From the cell containing the given text, extract its center point as [x, y] coordinate. 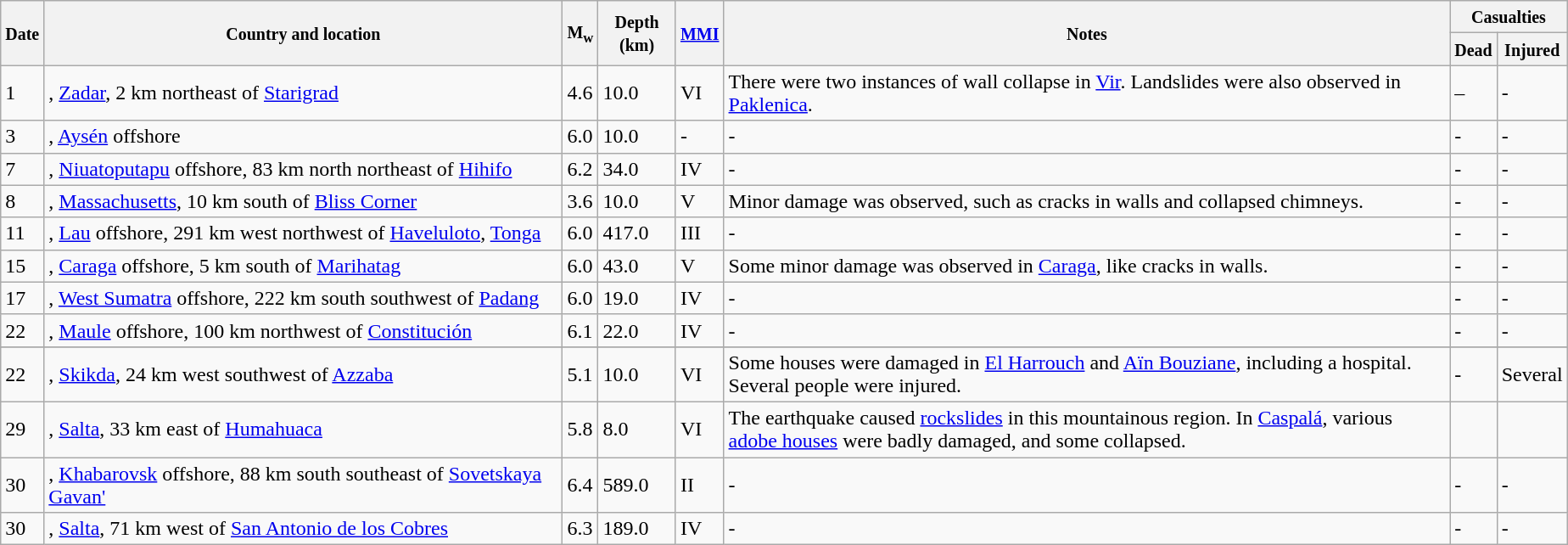
Notes [1087, 33]
, Massachusetts, 10 km south of Bliss Corner [304, 201]
, Caraga offshore, 5 km south of Marihatag [304, 266]
Some houses were damaged in El Harrouch and Aïn Bouziane, including a hospital. Several people were injured. [1087, 374]
III [699, 233]
Injured [1532, 49]
8.0 [637, 430]
6.2 [580, 169]
MMI [699, 33]
19.0 [637, 298]
11 [22, 233]
Casualties [1509, 17]
, West Sumatra offshore, 222 km south southwest of Padang [304, 298]
, Maule offshore, 100 km northwest of Constitución [304, 330]
, Aysén offshore [304, 137]
Country and location [304, 33]
Several [1532, 374]
1 [22, 93]
7 [22, 169]
6.4 [580, 484]
, Salta, 71 km west of San Antonio de los Cobres [304, 529]
17 [22, 298]
Depth (km) [637, 33]
Some minor damage was observed in Caraga, like cracks in walls. [1087, 266]
Dead [1474, 49]
189.0 [637, 529]
, Salta, 33 km east of Humahuaca [304, 430]
8 [22, 201]
3.6 [580, 201]
II [699, 484]
6.3 [580, 529]
Mw [580, 33]
5.8 [580, 430]
417.0 [637, 233]
5.1 [580, 374]
Minor damage was observed, such as cracks in walls and collapsed chimneys. [1087, 201]
6.1 [580, 330]
3 [22, 137]
34.0 [637, 169]
, Niuatoputapu offshore, 83 km north northeast of Hihifo [304, 169]
4.6 [580, 93]
, Zadar, 2 km northeast of Starigrad [304, 93]
22.0 [637, 330]
29 [22, 430]
Date [22, 33]
– [1474, 93]
, Skikda, 24 km west southwest of Azzaba [304, 374]
43.0 [637, 266]
, Khabarovsk offshore, 88 km south southeast of Sovetskaya Gavan' [304, 484]
There were two instances of wall collapse in Vir. Landslides were also observed in Paklenica. [1087, 93]
589.0 [637, 484]
15 [22, 266]
, Lau offshore, 291 km west northwest of Haveluloto, Tonga [304, 233]
The earthquake caused rockslides in this mountainous region. In Caspalá, various adobe houses were badly damaged, and some collapsed. [1087, 430]
